For the text-containing cell, return its midpoint in [X, Y] coordinate format. 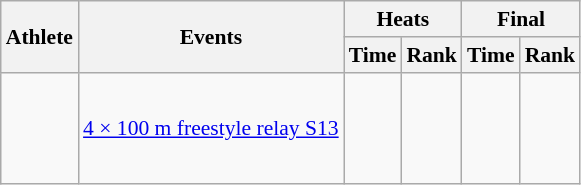
Athlete [40, 36]
Final [521, 19]
Heats [403, 19]
4 × 100 m freestyle relay S13 [211, 128]
Events [211, 36]
